Locate the cell with the specified text and output its [X, Y] center coordinate. 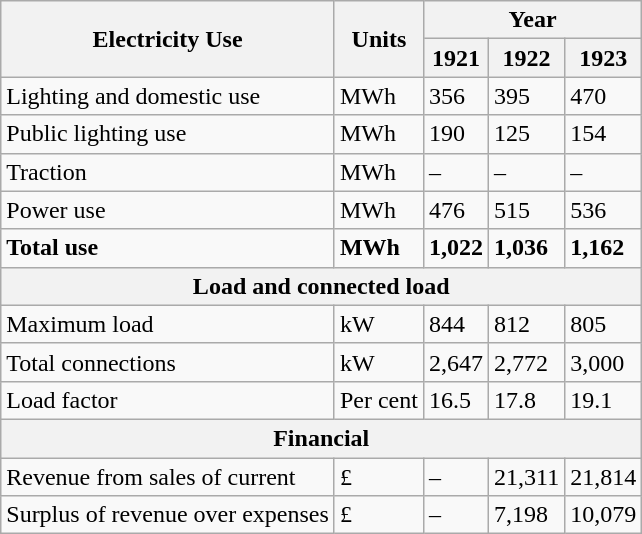
844 [456, 324]
17.8 [526, 400]
3,000 [604, 362]
Total connections [168, 362]
1922 [526, 58]
515 [526, 210]
805 [604, 324]
Load factor [168, 400]
125 [526, 134]
Traction [168, 172]
10,079 [604, 515]
21,814 [604, 477]
1,036 [526, 248]
154 [604, 134]
19.1 [604, 400]
Revenue from sales of current [168, 477]
395 [526, 96]
1,022 [456, 248]
Electricity Use [168, 39]
21,311 [526, 477]
1,162 [604, 248]
Lighting and domestic use [168, 96]
476 [456, 210]
812 [526, 324]
16.5 [456, 400]
536 [604, 210]
Units [378, 39]
Load and connected load [322, 286]
Year [532, 20]
470 [604, 96]
1923 [604, 58]
356 [456, 96]
190 [456, 134]
2,772 [526, 362]
Financial [322, 438]
1921 [456, 58]
Surplus of revenue over expenses [168, 515]
Per cent [378, 400]
Power use [168, 210]
Public lighting use [168, 134]
Maximum load [168, 324]
7,198 [526, 515]
Total use [168, 248]
2,647 [456, 362]
